From the cell containing the given text, extract its center point as [x, y] coordinate. 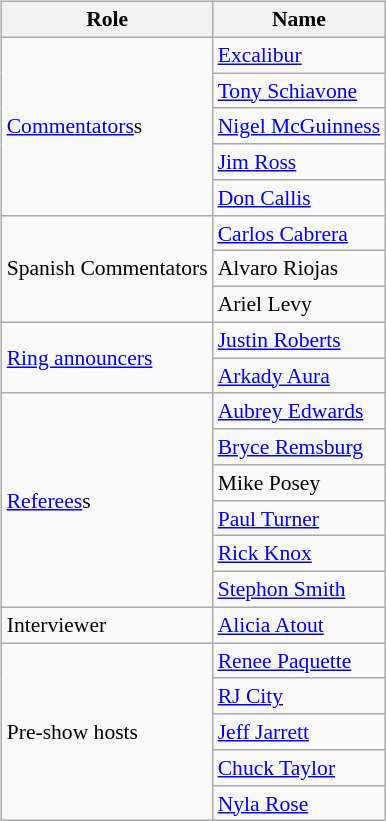
Interviewer [108, 625]
Don Callis [300, 198]
Rick Knox [300, 554]
Carlos Cabrera [300, 233]
Pre-show hosts [108, 732]
Alicia Atout [300, 625]
Role [108, 20]
Spanish Commentators [108, 268]
RJ City [300, 696]
Chuck Taylor [300, 768]
Paul Turner [300, 518]
Ariel Levy [300, 305]
Commentatorss [108, 126]
Mike Posey [300, 483]
Stephon Smith [300, 590]
Jeff Jarrett [300, 732]
Nyla Rose [300, 803]
Ring announcers [108, 358]
Alvaro Riojas [300, 269]
Nigel McGuinness [300, 126]
Bryce Remsburg [300, 447]
Arkady Aura [300, 376]
Renee Paquette [300, 661]
Refereess [108, 500]
Aubrey Edwards [300, 411]
Name [300, 20]
Tony Schiavone [300, 91]
Jim Ross [300, 162]
Justin Roberts [300, 340]
Excalibur [300, 55]
